From the cell containing the given text, extract its center point as (X, Y) coordinate. 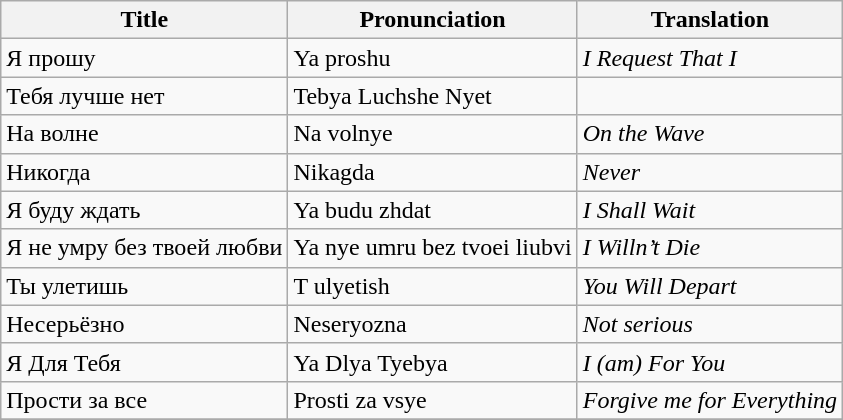
Ya Dlya Tyebya (432, 362)
T ulyetish (432, 286)
Pronunciation (432, 20)
Nikagda (432, 172)
Forgive me for Everything (710, 400)
I Willn’t Die (710, 248)
Title (144, 20)
Not serious (710, 324)
Я прошу (144, 58)
Prosti za vsye (432, 400)
Never (710, 172)
Тебя лучше нет (144, 96)
На волне (144, 134)
Neseryozna (432, 324)
Ya budu zhdat (432, 210)
Я не умру без твоей любви (144, 248)
Translation (710, 20)
On the Wave (710, 134)
I Request That I (710, 58)
Ya proshu (432, 58)
Я буду ждать (144, 210)
Na volnye (432, 134)
Никогда (144, 172)
Прости за все (144, 400)
I (am) For You (710, 362)
Ты улетишь (144, 286)
Ya nye umru bez tvoei liubvi (432, 248)
You Will Depart (710, 286)
Я Для Тебя (144, 362)
Tebya Luchshe Nyet (432, 96)
Несерьёзно (144, 324)
I Shall Wait (710, 210)
